Pinpoint the cell where the given text exists, returning its [x, y] midpoint coordinate. 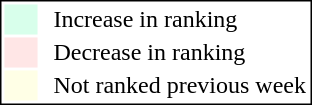
Increase in ranking [180, 19]
Decrease in ranking [180, 53]
Not ranked previous week [180, 85]
